Find where the given text appears and provide that cell's center as (X, Y) coordinate. 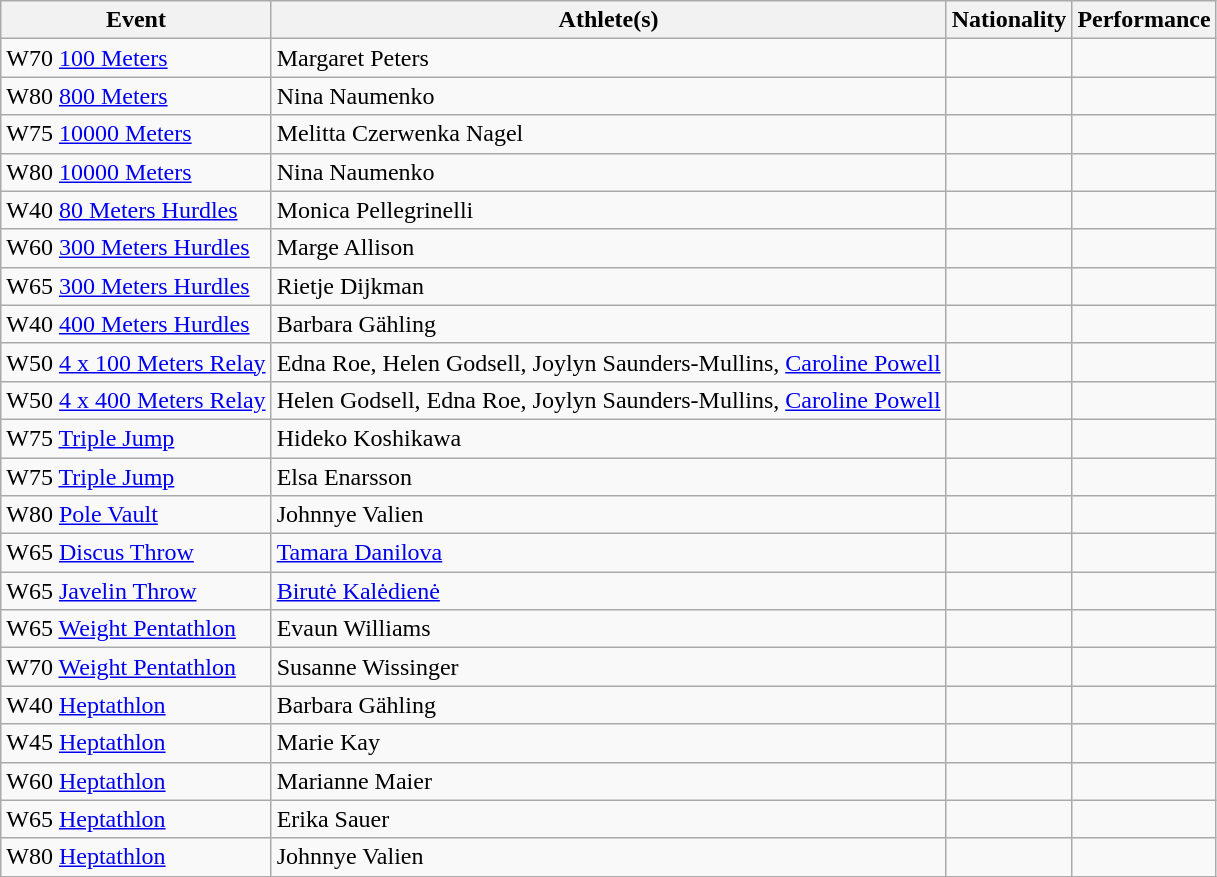
Margaret Peters (608, 58)
W60 Heptathlon (136, 781)
W65 Discus Throw (136, 553)
Elsa Enarsson (608, 477)
W70 100 Meters (136, 58)
W80 10000 Meters (136, 172)
Rietje Dijkman (608, 286)
W80 800 Meters (136, 96)
W80 Heptathlon (136, 857)
W60 300 Meters Hurdles (136, 248)
Tamara Danilova (608, 553)
Event (136, 20)
Marie Kay (608, 743)
Hideko Koshikawa (608, 438)
W45 Heptathlon (136, 743)
W65 300 Meters Hurdles (136, 286)
W65 Heptathlon (136, 819)
Performance (1144, 20)
W80 Pole Vault (136, 515)
Marianne Maier (608, 781)
Susanne Wissinger (608, 667)
Athlete(s) (608, 20)
Erika Sauer (608, 819)
W40 Heptathlon (136, 705)
Nationality (1009, 20)
W40 400 Meters Hurdles (136, 324)
W65 Javelin Throw (136, 591)
Edna Roe, Helen Godsell, Joylyn Saunders-Mullins, Caroline Powell (608, 362)
Helen Godsell, Edna Roe, Joylyn Saunders-Mullins, Caroline Powell (608, 400)
W40 80 Meters Hurdles (136, 210)
W50 4 x 400 Meters Relay (136, 400)
Marge Allison (608, 248)
W50 4 x 100 Meters Relay (136, 362)
Birutė Kalėdienė (608, 591)
W65 Weight Pentathlon (136, 629)
W75 10000 Meters (136, 134)
Evaun Williams (608, 629)
Monica Pellegrinelli (608, 210)
W70 Weight Pentathlon (136, 667)
Melitta Czerwenka Nagel (608, 134)
